Extract the (X, Y) coordinate from the center of the cell holding the provided text.  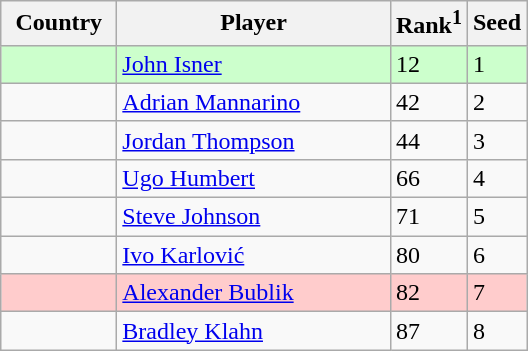
44 (428, 140)
80 (428, 255)
6 (496, 255)
8 (496, 331)
Jordan Thompson (254, 140)
Rank1 (428, 24)
66 (428, 178)
Alexander Bublik (254, 293)
2 (496, 102)
5 (496, 217)
Country (59, 24)
1 (496, 64)
12 (428, 64)
Ivo Karlović (254, 255)
Seed (496, 24)
4 (496, 178)
John Isner (254, 64)
7 (496, 293)
87 (428, 331)
42 (428, 102)
71 (428, 217)
Bradley Klahn (254, 331)
Player (254, 24)
Ugo Humbert (254, 178)
Steve Johnson (254, 217)
3 (496, 140)
Adrian Mannarino (254, 102)
82 (428, 293)
